Return (x, y) of the center of cell containing provided text 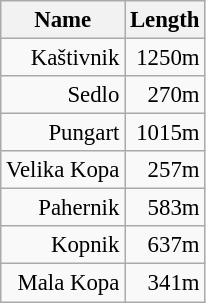
Kaštivnik (63, 58)
257m (165, 170)
Kopnik (63, 245)
637m (165, 245)
270m (165, 95)
1015m (165, 133)
Mala Kopa (63, 283)
Pahernik (63, 208)
341m (165, 283)
Velika Kopa (63, 170)
Length (165, 20)
Sedlo (63, 95)
Name (63, 20)
Pungart (63, 133)
1250m (165, 58)
583m (165, 208)
